For the text-containing cell, return its midpoint in (X, Y) coordinate format. 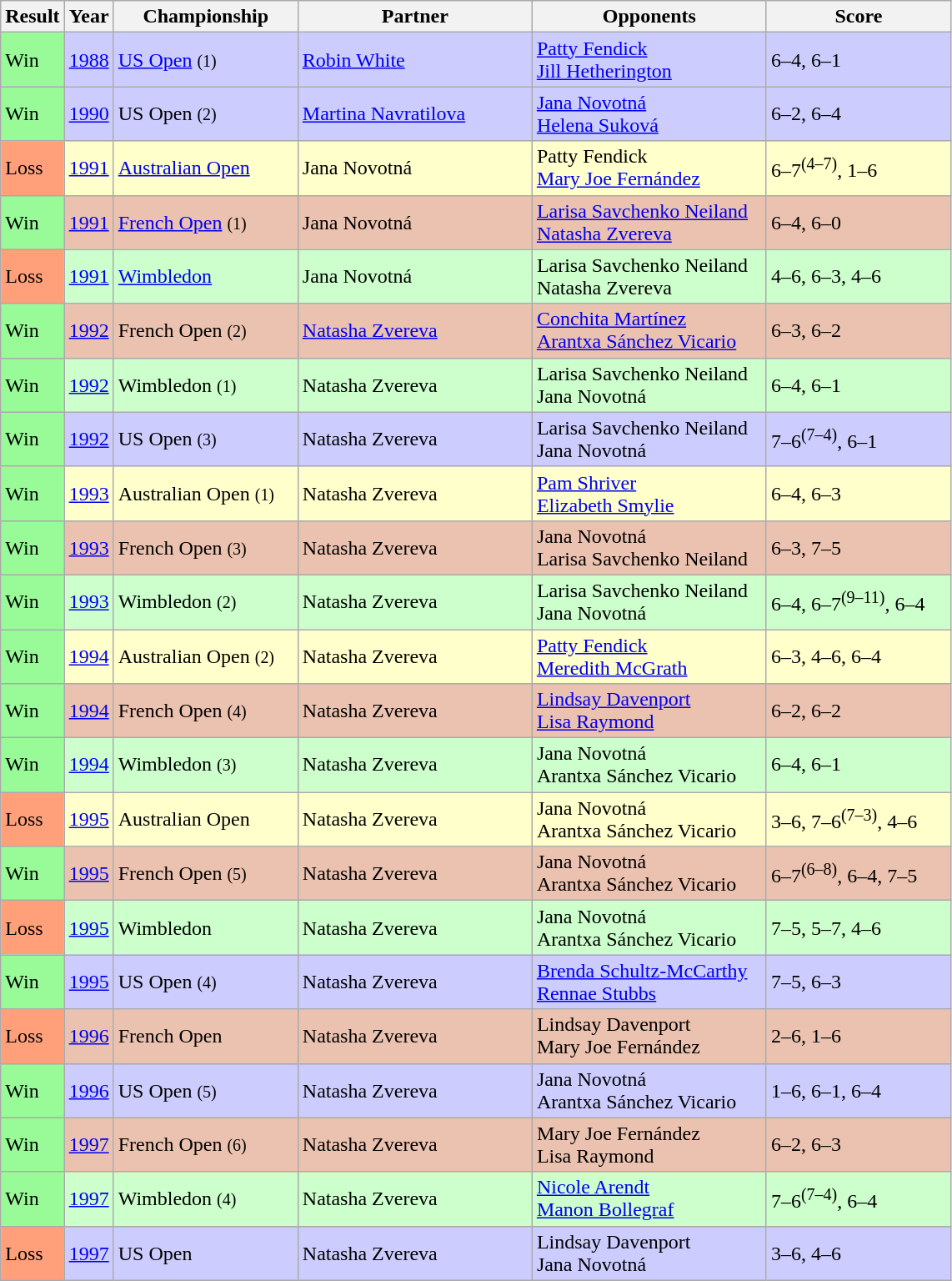
6–2, 6–3 (859, 1144)
Martina Navratilova (415, 113)
Year (88, 17)
4–6, 6–3, 4–6 (859, 277)
French Open (3) (205, 547)
Wimbledon (4) (205, 1199)
Wimbledon (3) (205, 766)
6–7(4–7), 1–6 (859, 168)
Partner (415, 17)
Australian Open (1) (205, 494)
1–6, 6–1, 6–4 (859, 1091)
US Open (205, 1253)
2–6, 1–6 (859, 1036)
French Open (205, 1036)
French Open (2) (205, 330)
6–7(6–8), 6–4, 7–5 (859, 874)
Brenda Schultz-McCarthy Rennae Stubbs (649, 982)
Wimbledon (1) (205, 385)
Patty Fendick Mary Joe Fernández (649, 168)
6–2, 6–2 (859, 711)
US Open (1) (205, 60)
French Open (4) (205, 711)
7–5, 6–3 (859, 982)
Lindsay Davenport Lisa Raymond (649, 711)
Jana Novotná Helena Suková (649, 113)
French Open (6) (205, 1144)
Nicole Arendt Manon Bollegraf (649, 1199)
Lindsay Davenport Mary Joe Fernández (649, 1036)
6–3, 4–6, 6–4 (859, 656)
1990 (88, 113)
Lindsay Davenport Jana Novotná (649, 1253)
US Open (3) (205, 439)
6–4, 6–7(9–11), 6–4 (859, 602)
Jana Novotná Larisa Savchenko Neiland (649, 547)
6–3, 6–2 (859, 330)
Score (859, 17)
Championship (205, 17)
6–4, 6–3 (859, 494)
6–3, 7–5 (859, 547)
7–6(7–4), 6–1 (859, 439)
6–4, 6–0 (859, 222)
3–6, 7–6(7–3), 4–6 (859, 819)
Australian Open (2) (205, 656)
7–5, 5–7, 4–6 (859, 927)
Wimbledon (2) (205, 602)
Opponents (649, 17)
US Open (2) (205, 113)
Patty Fendick Meredith McGrath (649, 656)
US Open (4) (205, 982)
Patty Fendick Jill Hetherington (649, 60)
3–6, 4–6 (859, 1253)
Result (33, 17)
French Open (5) (205, 874)
Mary Joe Fernández Lisa Raymond (649, 1144)
1988 (88, 60)
Conchita Martínez Arantxa Sánchez Vicario (649, 330)
6–2, 6–4 (859, 113)
US Open (5) (205, 1091)
7–6(7–4), 6–4 (859, 1199)
French Open (1) (205, 222)
Pam Shriver Elizabeth Smylie (649, 494)
Robin White (415, 60)
